From the cell containing the given text, extract its center point as (X, Y) coordinate. 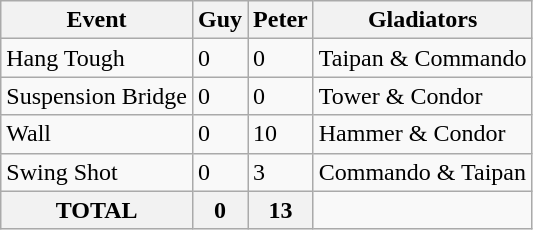
10 (281, 134)
Hammer & Condor (422, 134)
Peter (281, 20)
Suspension Bridge (97, 96)
3 (281, 172)
Swing Shot (97, 172)
TOTAL (97, 210)
Commando & Taipan (422, 172)
Event (97, 20)
Taipan & Commando (422, 58)
Hang Tough (97, 58)
Gladiators (422, 20)
Wall (97, 134)
Tower & Condor (422, 96)
13 (281, 210)
Guy (220, 20)
